Find where the given text appears and provide that cell's center as (X, Y) coordinate. 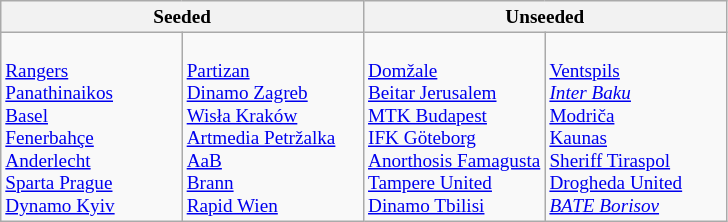
Rangers Panathinaikos Basel Fenerbahçe Anderlecht Sparta Prague Dynamo Kyiv (92, 126)
Seeded (182, 17)
Unseeded (544, 17)
Ventspils Inter Baku Modriča Kaunas Sheriff Tiraspol Drogheda United BATE Borisov (636, 126)
Domžale Beitar Jerusalem MTK Budapest IFK Göteborg Anorthosis Famagusta Tampere United Dinamo Tbilisi (454, 126)
Partizan Dinamo Zagreb Wisła Kraków Artmedia Petržalka AaB Brann Rapid Wien (272, 126)
